For the text-containing cell, return its midpoint in (x, y) coordinate format. 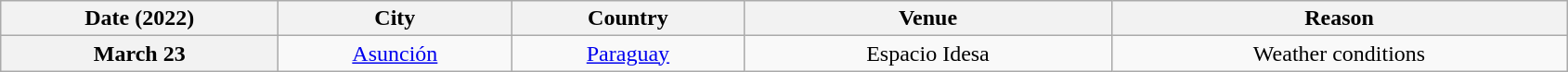
Reason (1339, 18)
City (395, 18)
Country (628, 18)
Paraguay (628, 54)
Asunción (395, 54)
Date (2022) (139, 18)
Espacio Idesa (928, 54)
March 23 (139, 54)
Venue (928, 18)
Weather conditions (1339, 54)
